Determine the [X, Y] coordinate at the center of the cell enclosing the given text.  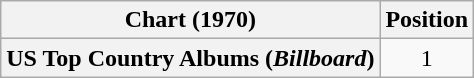
Position [427, 20]
Chart (1970) [190, 20]
US Top Country Albums (Billboard) [190, 58]
1 [427, 58]
